Identify which cell holds the provided text, then report its [x, y] central coordinate. 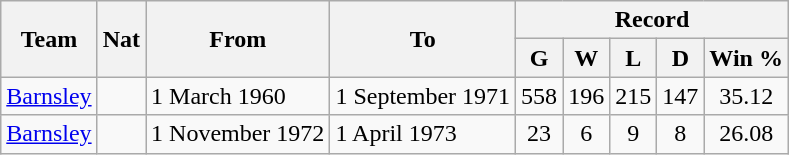
Team [49, 39]
1 November 1972 [238, 134]
From [238, 39]
215 [634, 96]
26.08 [746, 134]
35.12 [746, 96]
558 [540, 96]
G [540, 58]
6 [586, 134]
Nat [121, 39]
1 September 1971 [423, 96]
To [423, 39]
1 March 1960 [238, 96]
196 [586, 96]
L [634, 58]
147 [680, 96]
Win % [746, 58]
Record [652, 20]
D [680, 58]
W [586, 58]
9 [634, 134]
1 April 1973 [423, 134]
8 [680, 134]
23 [540, 134]
